Provide the (x, y) coordinate of the cell's center where the given text is located.  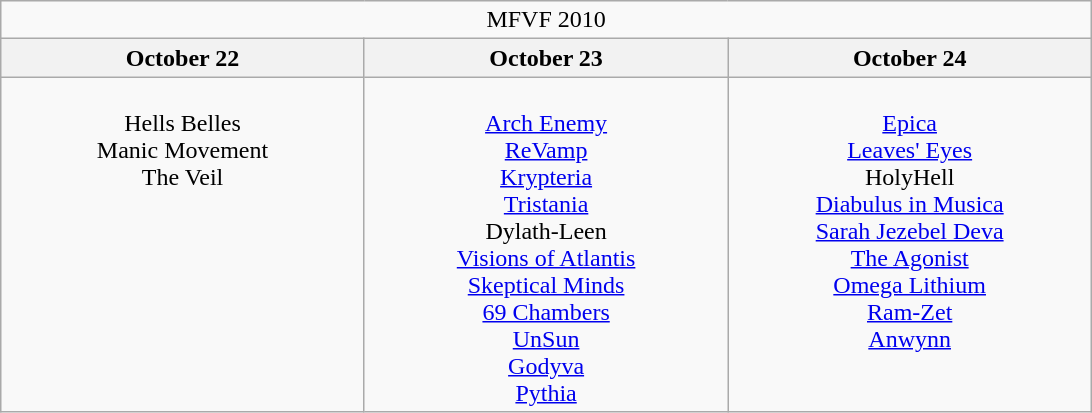
Epica Leaves' Eyes HolyHell Diabulus in Musica Sarah Jezebel Deva The Agonist Omega Lithium Ram-Zet Anwynn (910, 244)
MFVF 2010 (546, 20)
October 24 (910, 58)
October 22 (183, 58)
October 23 (546, 58)
Hells Belles Manic Movement The Veil (183, 244)
Arch Enemy ReVamp Krypteria Tristania Dylath-Leen Visions of Atlantis Skeptical Minds 69 Chambers UnSun Godyva Pythia (546, 244)
